Identify which cell holds the provided text, then report its (x, y) central coordinate. 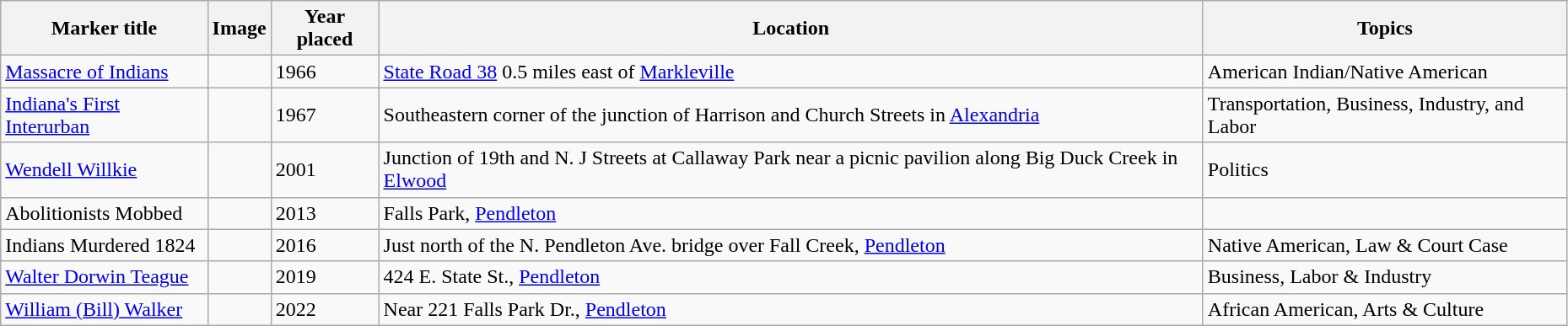
Indians Murdered 1824 (105, 245)
Location (791, 29)
William (Bill) Walker (105, 309)
Abolitionists Mobbed (105, 213)
2022 (325, 309)
Transportation, Business, Industry, and Labor (1385, 115)
Marker title (105, 29)
Topics (1385, 29)
2001 (325, 170)
Wendell Willkie (105, 170)
1967 (325, 115)
Falls Park, Pendleton (791, 213)
Junction of 19th and N. J Streets at Callaway Park near a picnic pavilion along Big Duck Creek in Elwood (791, 170)
Indiana's First Interurban (105, 115)
Native American, Law & Court Case (1385, 245)
Year placed (325, 29)
2019 (325, 277)
Massacre of Indians (105, 72)
State Road 38 0.5 miles east of Markleville (791, 72)
Southeastern corner of the junction of Harrison and Church Streets in Alexandria (791, 115)
1966 (325, 72)
Business, Labor & Industry (1385, 277)
Politics (1385, 170)
2013 (325, 213)
Image (240, 29)
Just north of the N. Pendleton Ave. bridge over Fall Creek, Pendleton (791, 245)
African American, Arts & Culture (1385, 309)
424 E. State St., Pendleton (791, 277)
2016 (325, 245)
Near 221 Falls Park Dr., Pendleton (791, 309)
Walter Dorwin Teague (105, 277)
American Indian/Native American (1385, 72)
